Return (x, y) of the center of cell containing provided text 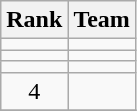
4 (34, 91)
Rank (34, 20)
Team (102, 20)
